Extract the (X, Y) coordinate from the center of the cell holding the provided text.  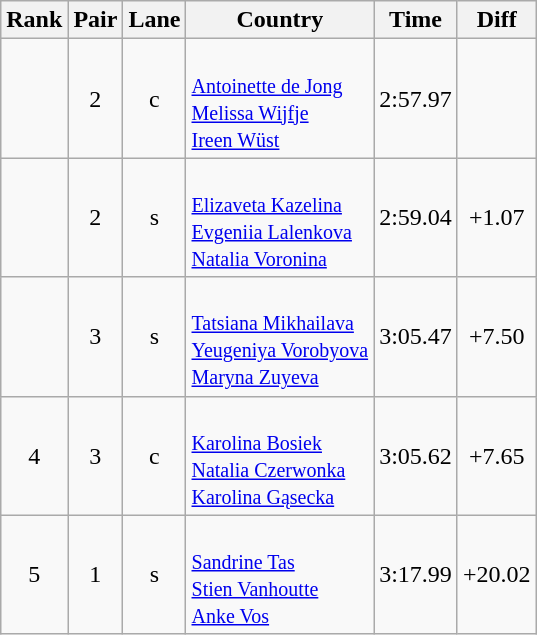
Diff (496, 20)
Time (416, 20)
Sandrine TasStien VanhoutteAnke Vos (280, 574)
+7.50 (496, 336)
1 (96, 574)
Rank (34, 20)
3:05.62 (416, 456)
3:17.99 (416, 574)
2:57.97 (416, 98)
Pair (96, 20)
Country (280, 20)
+7.65 (496, 456)
+20.02 (496, 574)
2:59.04 (416, 218)
5 (34, 574)
4 (34, 456)
3:05.47 (416, 336)
+1.07 (496, 218)
Karolina BosiekNatalia CzerwonkaKarolina Gąsecka (280, 456)
Lane (154, 20)
Tatsiana MikhailavaYeugeniya VorobyovaMaryna Zuyeva (280, 336)
Elizaveta KazelinaEvgeniia LalenkovaNatalia Voronina (280, 218)
Antoinette de JongMelissa WijfjeIreen Wüst (280, 98)
